For the text-containing cell, return its midpoint in (X, Y) coordinate format. 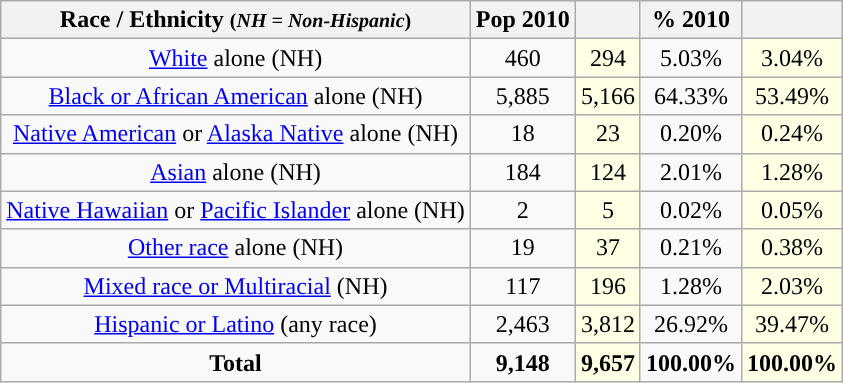
460 (522, 58)
184 (522, 172)
Native American or Alaska Native alone (NH) (236, 134)
5 (608, 210)
39.47% (792, 324)
Black or African American alone (NH) (236, 96)
117 (522, 286)
124 (608, 172)
2.03% (792, 286)
294 (608, 58)
26.92% (690, 324)
2.01% (690, 172)
5,166 (608, 96)
Mixed race or Multiracial (NH) (236, 286)
Other race alone (NH) (236, 248)
18 (522, 134)
19 (522, 248)
Asian alone (NH) (236, 172)
0.21% (690, 248)
% 2010 (690, 20)
Native Hawaiian or Pacific Islander alone (NH) (236, 210)
Total (236, 362)
2 (522, 210)
0.02% (690, 210)
White alone (NH) (236, 58)
37 (608, 248)
3.04% (792, 58)
5,885 (522, 96)
Hispanic or Latino (any race) (236, 324)
0.38% (792, 248)
53.49% (792, 96)
196 (608, 286)
0.24% (792, 134)
9,148 (522, 362)
0.05% (792, 210)
Race / Ethnicity (NH = Non-Hispanic) (236, 20)
3,812 (608, 324)
23 (608, 134)
5.03% (690, 58)
9,657 (608, 362)
64.33% (690, 96)
0.20% (690, 134)
Pop 2010 (522, 20)
2,463 (522, 324)
